Locate the cell with the specified text and output its [x, y] center coordinate. 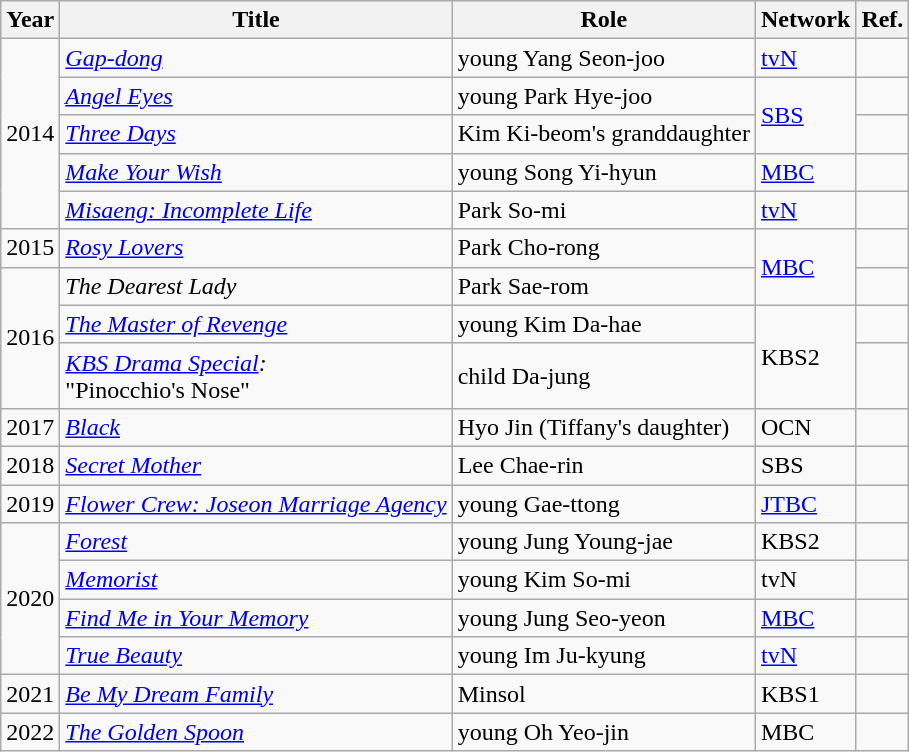
young Jung Young-jae [604, 542]
Make Your Wish [256, 172]
2022 [30, 732]
child Da-jung [604, 376]
2017 [30, 427]
Role [604, 20]
2020 [30, 599]
young Gae-ttong [604, 503]
young Kim Da-hae [604, 324]
young Im Ju-kyung [604, 656]
KBS1 [805, 694]
Find Me in Your Memory [256, 618]
young Park Hye-joo [604, 96]
Park Cho-rong [604, 248]
2021 [30, 694]
Flower Crew: Joseon Marriage Agency [256, 503]
young Oh Yeo-jin [604, 732]
The Golden Spoon [256, 732]
Ref. [882, 20]
Secret Mother [256, 465]
2019 [30, 503]
Title [256, 20]
Misaeng: Incomplete Life [256, 210]
Gap-dong [256, 58]
True Beauty [256, 656]
Forest [256, 542]
Park So-mi [604, 210]
Be My Dream Family [256, 694]
Minsol [604, 694]
The Dearest Lady [256, 286]
Hyo Jin (Tiffany's daughter) [604, 427]
KBS Drama Special:"Pinocchio's Nose" [256, 376]
The Master of Revenge [256, 324]
young Kim So-mi [604, 580]
2014 [30, 134]
2018 [30, 465]
Park Sae-rom [604, 286]
Angel Eyes [256, 96]
Rosy Lovers [256, 248]
Lee Chae-rin [604, 465]
OCN [805, 427]
Year [30, 20]
Network [805, 20]
2015 [30, 248]
Three Days [256, 134]
JTBC [805, 503]
young Song Yi-hyun [604, 172]
Memorist [256, 580]
young Jung Seo-yeon [604, 618]
young Yang Seon-joo [604, 58]
Kim Ki-beom's granddaughter [604, 134]
2016 [30, 338]
Black [256, 427]
